From the cell containing the given text, extract its center point as (X, Y) coordinate. 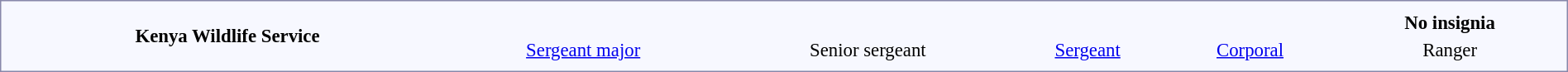
Sergeant major (583, 50)
Senior sergeant (868, 50)
Corporal (1250, 50)
Sergeant (1087, 50)
No insignia (1450, 22)
Ranger (1450, 50)
Kenya Wildlife Service (227, 36)
